For the text-containing cell, return its midpoint in (X, Y) coordinate format. 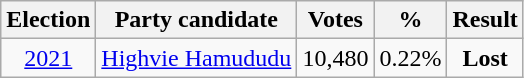
Party candidate (196, 20)
% (410, 20)
2021 (48, 58)
Election (48, 20)
Highvie Hamududu (196, 58)
10,480 (336, 58)
Votes (336, 20)
Result (485, 20)
Lost (485, 58)
0.22% (410, 58)
